Locate the cell with the specified text and output its (x, y) center coordinate. 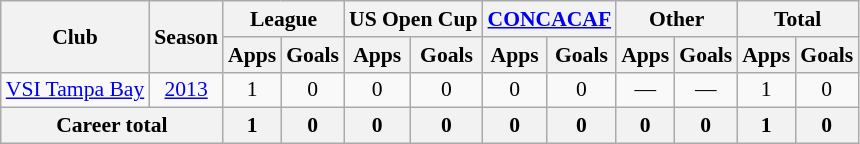
US Open Cup (413, 19)
Season (186, 36)
VSI Tampa Bay (76, 90)
Total (798, 19)
CONCACAF (550, 19)
Other (676, 19)
Career total (112, 126)
2013 (186, 90)
League (284, 19)
Club (76, 36)
